Return [X, Y] of the center of cell containing provided text 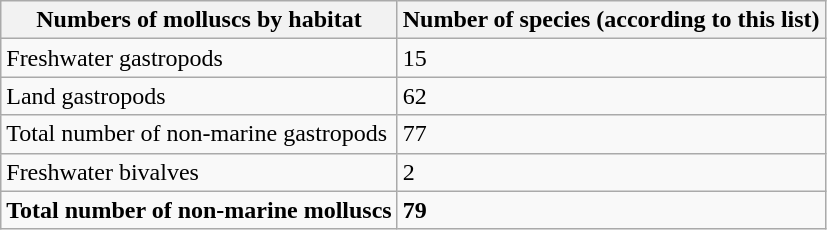
Freshwater gastropods [199, 58]
Numbers of molluscs by habitat [199, 20]
Freshwater bivalves [199, 172]
Total number of non-marine molluscs [199, 210]
Land gastropods [199, 96]
2 [611, 172]
77 [611, 134]
Total number of non-marine gastropods [199, 134]
15 [611, 58]
62 [611, 96]
Number of species (according to this list) [611, 20]
79 [611, 210]
